Identify which cell holds the provided text, then report its (x, y) central coordinate. 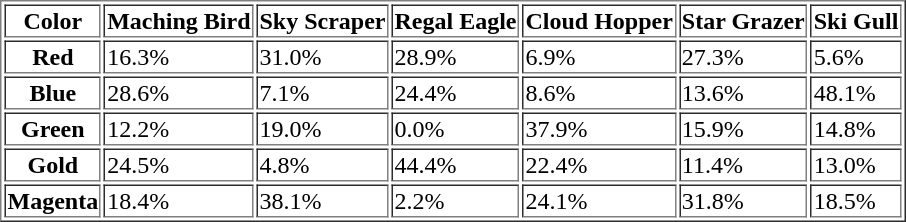
18.5% (856, 200)
13.0% (856, 164)
19.0% (322, 128)
12.2% (178, 128)
28.6% (178, 92)
6.9% (598, 56)
Magenta (52, 200)
28.9% (456, 56)
Star Grazer (744, 20)
24.4% (456, 92)
2.2% (456, 200)
7.1% (322, 92)
24.1% (598, 200)
31.0% (322, 56)
11.4% (744, 164)
13.6% (744, 92)
44.4% (456, 164)
37.9% (598, 128)
48.1% (856, 92)
22.4% (598, 164)
4.8% (322, 164)
Color (52, 20)
Ski Gull (856, 20)
Sky Scraper (322, 20)
31.8% (744, 200)
5.6% (856, 56)
Green (52, 128)
38.1% (322, 200)
Maching Bird (178, 20)
24.5% (178, 164)
Regal Eagle (456, 20)
16.3% (178, 56)
Blue (52, 92)
Gold (52, 164)
Red (52, 56)
8.6% (598, 92)
0.0% (456, 128)
Cloud Hopper (598, 20)
27.3% (744, 56)
15.9% (744, 128)
14.8% (856, 128)
18.4% (178, 200)
